Scan for the cell matching the given text and deliver its (x, y) coordinate at center. 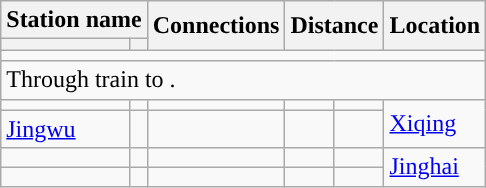
Connections (216, 26)
Station name (74, 20)
Jinghai (435, 167)
Xiqing (435, 124)
Distance (334, 26)
Location (435, 26)
Jingwu (66, 129)
Through train to . (244, 80)
